Provide the [x, y] coordinate of the cell's center where the given text is located.  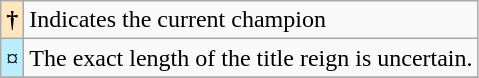
¤ [12, 58]
Indicates the current champion [251, 20]
The exact length of the title reign is uncertain. [251, 58]
† [12, 20]
